Extract the (x, y) coordinate from the center of the cell holding the provided text.  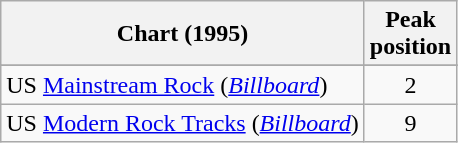
2 (410, 85)
US Mainstream Rock (Billboard) (183, 85)
Chart (1995) (183, 34)
9 (410, 123)
US Modern Rock Tracks (Billboard) (183, 123)
Peakposition (410, 34)
